Provide the (X, Y) coordinate of the cell's center where the given text is located.  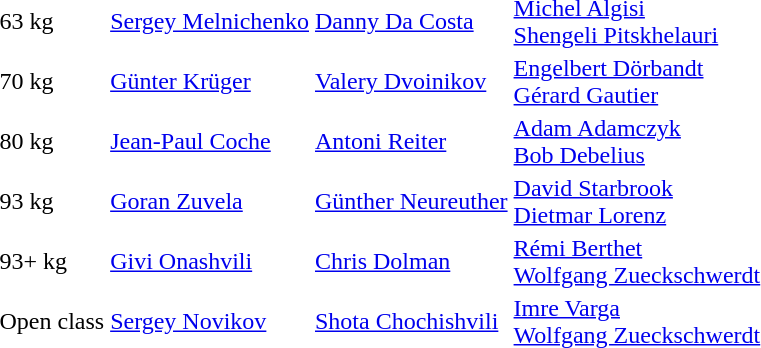
Jean-Paul Coche (210, 142)
Chris Dolman (411, 262)
Goran Zuvela (210, 202)
Günther Neureuther (411, 202)
Günter Krüger (210, 82)
Givi Onashvili (210, 262)
Valery Dvoinikov (411, 82)
Antoni Reiter (411, 142)
